Capture the cell that displays the provided text and extract its (x, y) central coordinate. 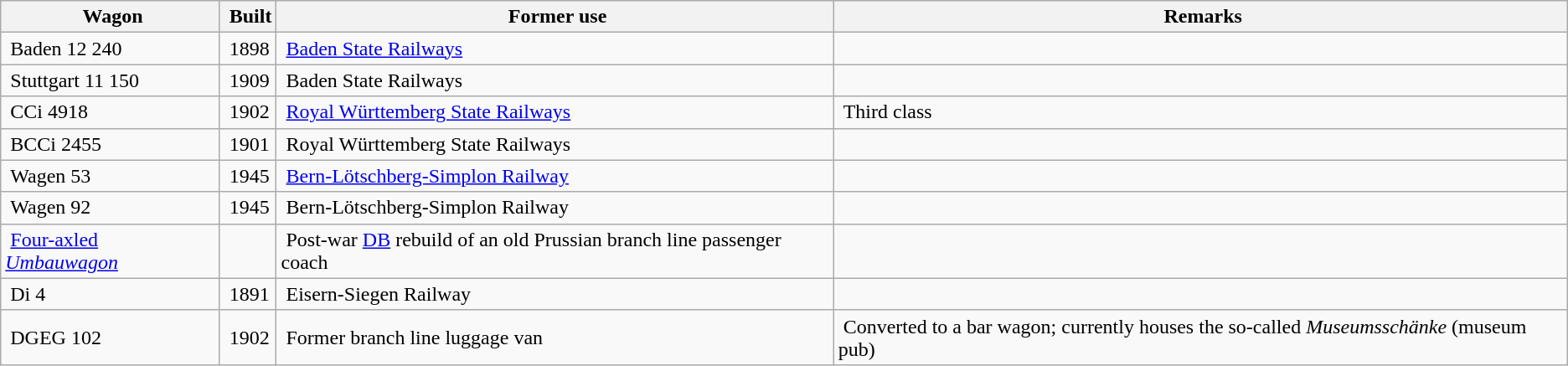
Third class (1200, 112)
CCi 4918 (111, 112)
Post-war DB rebuild of an old Prussian branch line passenger coach (554, 251)
Former use (554, 17)
DGEG 102 (111, 337)
1901 (248, 144)
1898 (248, 49)
Remarks (1200, 17)
Former branch line luggage van (554, 337)
Built (248, 17)
Wagen 92 (111, 208)
Eisern-Siegen Railway (554, 294)
BCCi 2455 (111, 144)
Di 4 (111, 294)
Wagon (111, 17)
Converted to a bar wagon; currently houses the so-called Museumsschänke (museum pub) (1200, 337)
1891 (248, 294)
Wagen 53 (111, 176)
1909 (248, 80)
Baden 12 240 (111, 49)
Stuttgart 11 150 (111, 80)
Four-axled Umbauwagon (111, 251)
